Locate the cell with the specified text and output its (X, Y) center coordinate. 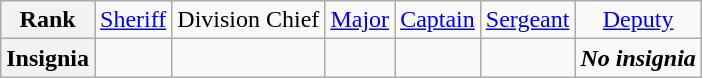
Sheriff (134, 20)
Sergeant (528, 20)
Major (360, 20)
Captain (438, 20)
Deputy (638, 20)
Rank (48, 20)
No insignia (638, 58)
Insignia (48, 58)
Division Chief (248, 20)
